Output the [X, Y] coordinate of the center of the cell containing the given text.  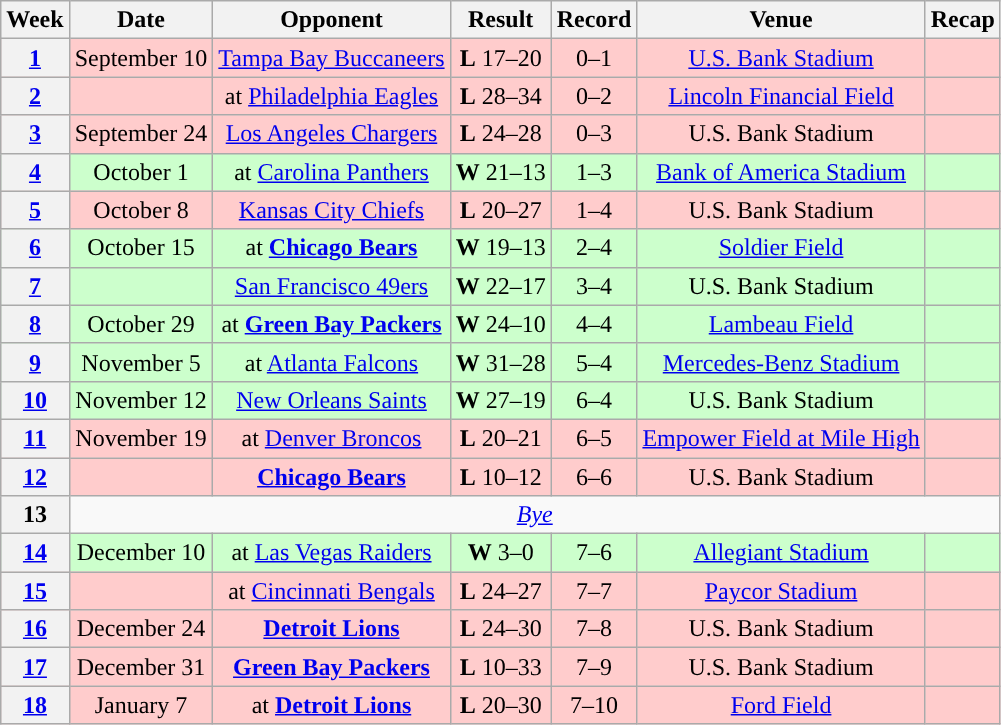
October 1 [141, 172]
0–1 [594, 58]
at Las Vegas Raiders [332, 553]
Soldier Field [781, 248]
Paycor Stadium [781, 591]
November 19 [141, 438]
at Chicago Bears [332, 248]
4 [35, 172]
0–3 [594, 134]
Detroit Lions [332, 629]
W 21–13 [500, 172]
14 [35, 553]
December 24 [141, 629]
at Atlanta Falcons [332, 362]
at Denver Broncos [332, 438]
7–8 [594, 629]
6–4 [594, 400]
Venue [781, 20]
Date [141, 20]
1–3 [594, 172]
7–10 [594, 705]
Result [500, 20]
Lincoln Financial Field [781, 96]
Tampa Bay Buccaneers [332, 58]
13 [35, 515]
Los Angeles Chargers [332, 134]
at Cincinnati Bengals [332, 591]
7 [35, 286]
L 17–20 [500, 58]
November 12 [141, 400]
16 [35, 629]
Recap [962, 20]
December 10 [141, 553]
3–4 [594, 286]
3 [35, 134]
Bye [534, 515]
Kansas City Chiefs [332, 210]
Chicago Bears [332, 477]
7–7 [594, 591]
L 24–28 [500, 134]
11 [35, 438]
L 10–33 [500, 667]
L 20–21 [500, 438]
5–4 [594, 362]
7–9 [594, 667]
W 22–17 [500, 286]
Green Bay Packers [332, 667]
L 24–27 [500, 591]
San Francisco 49ers [332, 286]
W 24–10 [500, 324]
6–5 [594, 438]
Week [35, 20]
4–4 [594, 324]
New Orleans Saints [332, 400]
L 20–30 [500, 705]
15 [35, 591]
8 [35, 324]
2 [35, 96]
1 [35, 58]
6–6 [594, 477]
Allegiant Stadium [781, 553]
W 27–19 [500, 400]
10 [35, 400]
at Detroit Lions [332, 705]
17 [35, 667]
L 28–34 [500, 96]
0–2 [594, 96]
W 3–0 [500, 553]
September 24 [141, 134]
18 [35, 705]
September 10 [141, 58]
Mercedes-Benz Stadium [781, 362]
7–6 [594, 553]
Record [594, 20]
Empower Field at Mile High [781, 438]
December 31 [141, 667]
at Green Bay Packers [332, 324]
January 7 [141, 705]
12 [35, 477]
5 [35, 210]
W 31–28 [500, 362]
Ford Field [781, 705]
October 15 [141, 248]
Bank of America Stadium [781, 172]
L 10–12 [500, 477]
2–4 [594, 248]
L 24–30 [500, 629]
9 [35, 362]
October 29 [141, 324]
October 8 [141, 210]
Opponent [332, 20]
November 5 [141, 362]
6 [35, 248]
1–4 [594, 210]
at Carolina Panthers [332, 172]
W 19–13 [500, 248]
at Philadelphia Eagles [332, 96]
L 20–27 [500, 210]
Lambeau Field [781, 324]
